From the cell containing the given text, extract its center point as [x, y] coordinate. 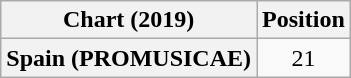
Chart (2019) [129, 20]
Position [304, 20]
21 [304, 58]
Spain (PROMUSICAE) [129, 58]
